From the cell containing the given text, extract its center point as [x, y] coordinate. 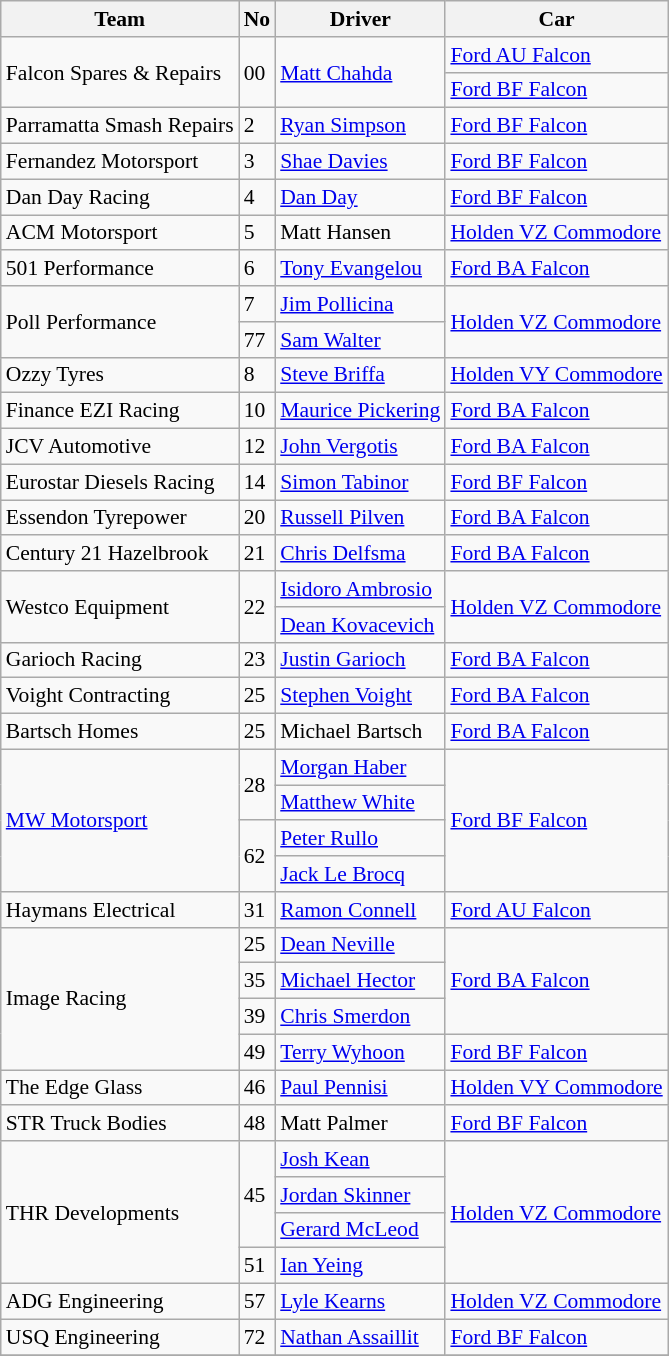
Michael Bartsch [360, 732]
Fernandez Motorsport [120, 162]
STR Truck Bodies [120, 1124]
Ryan Simpson [360, 126]
Morgan Haber [360, 767]
Simon Tabinor [360, 482]
Russell Pilven [360, 518]
The Edge Glass [120, 1088]
Chris Smerdon [360, 1017]
12 [258, 447]
Lyle Kearns [360, 1302]
Michael Hector [360, 981]
Car [556, 19]
Ramon Connell [360, 910]
2 [258, 126]
Matt Palmer [360, 1124]
22 [258, 606]
501 Performance [120, 269]
Dean Neville [360, 945]
Haymans Electrical [120, 910]
7 [258, 304]
6 [258, 269]
John Vergotis [360, 447]
Bartsch Homes [120, 732]
77 [258, 340]
20 [258, 518]
8 [258, 375]
Matthew White [360, 803]
Team [120, 19]
Steve Briffa [360, 375]
Maurice Pickering [360, 411]
Chris Delfsma [360, 554]
Dan Day [360, 197]
Eurostar Diesels Racing [120, 482]
Paul Pennisi [360, 1088]
Falcon Spares & Repairs [120, 72]
Ozzy Tyres [120, 375]
Jack Le Brocq [360, 874]
45 [258, 1194]
JCV Automotive [120, 447]
51 [258, 1266]
Image Racing [120, 998]
14 [258, 482]
Westco Equipment [120, 606]
THR Developments [120, 1212]
Parramatta Smash Repairs [120, 126]
MW Motorsport [120, 820]
Shae Davies [360, 162]
48 [258, 1124]
ACM Motorsport [120, 233]
Isidoro Ambrosio [360, 589]
Dean Kovacevich [360, 625]
Josh Kean [360, 1159]
Jordan Skinner [360, 1195]
Stephen Voight [360, 696]
Essendon Tyrepower [120, 518]
Gerard McLeod [360, 1230]
49 [258, 1052]
Garioch Racing [120, 660]
35 [258, 981]
Terry Wyhoon [360, 1052]
USQ Engineering [120, 1337]
Nathan Assaillit [360, 1337]
Matt Hansen [360, 233]
Tony Evangelou [360, 269]
39 [258, 1017]
Finance EZI Racing [120, 411]
62 [258, 856]
Peter Rullo [360, 839]
Jim Pollicina [360, 304]
Justin Garioch [360, 660]
23 [258, 660]
Matt Chahda [360, 72]
10 [258, 411]
Poll Performance [120, 322]
Ian Yeing [360, 1266]
46 [258, 1088]
3 [258, 162]
ADG Engineering [120, 1302]
31 [258, 910]
Century 21 Hazelbrook [120, 554]
Voight Contracting [120, 696]
72 [258, 1337]
5 [258, 233]
57 [258, 1302]
Driver [360, 19]
4 [258, 197]
00 [258, 72]
28 [258, 784]
Sam Walter [360, 340]
Dan Day Racing [120, 197]
21 [258, 554]
No [258, 19]
